Return the [X, Y] coordinate for the center point of the cell that contains the specified text.  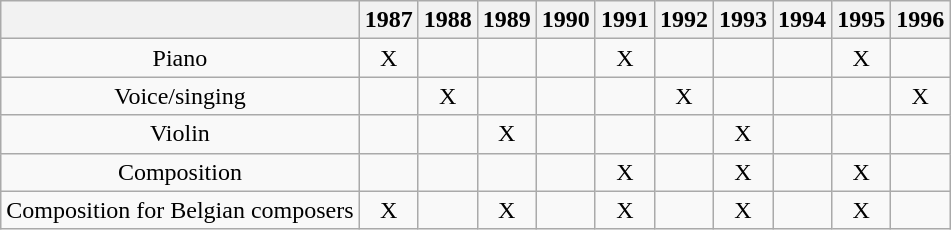
1996 [920, 20]
1994 [802, 20]
1988 [448, 20]
1993 [742, 20]
Composition for Belgian composers [180, 210]
1990 [566, 20]
Composition [180, 172]
1987 [388, 20]
1989 [506, 20]
1995 [862, 20]
Voice/singing [180, 96]
1991 [624, 20]
Violin [180, 134]
1992 [684, 20]
Piano [180, 58]
